Return (x, y) of the center of cell containing provided text 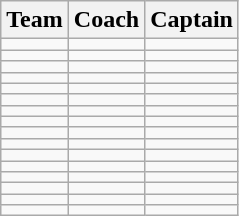
Coach (106, 20)
Team (35, 20)
Captain (192, 20)
